Pinpoint the cell where the given text exists, returning its [x, y] midpoint coordinate. 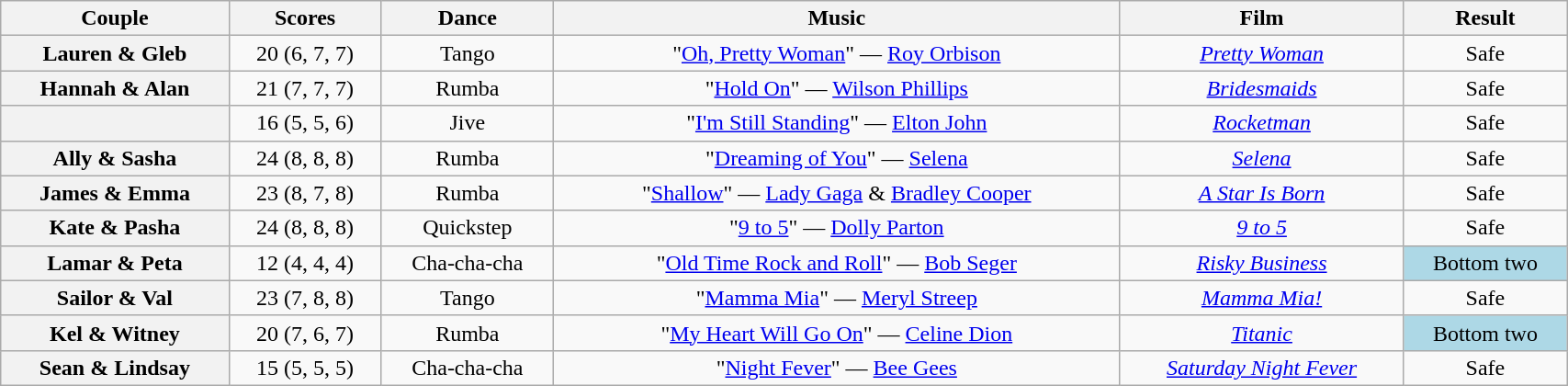
Kate & Pasha [115, 228]
20 (6, 7, 7) [305, 53]
Couple [115, 18]
23 (7, 8, 8) [305, 298]
Music [837, 18]
23 (8, 7, 8) [305, 193]
Risky Business [1262, 263]
16 (5, 5, 6) [305, 123]
James & Emma [115, 193]
12 (4, 4, 4) [305, 263]
Sailor & Val [115, 298]
Kel & Witney [115, 333]
"Dreaming of You" — Selena [837, 158]
Sean & Lindsay [115, 368]
Rocketman [1262, 123]
Selena [1262, 158]
Lauren & Gleb [115, 53]
"Shallow" — Lady Gaga & Bradley Cooper [837, 193]
Titanic [1262, 333]
"I'm Still Standing" — Elton John [837, 123]
Saturday Night Fever [1262, 368]
"Night Fever" — Bee Gees [837, 368]
"9 to 5" — Dolly Parton [837, 228]
"Oh, Pretty Woman" — Roy Orbison [837, 53]
Bridesmaids [1262, 88]
"My Heart Will Go On" — Celine Dion [837, 333]
"Hold On" — Wilson Phillips [837, 88]
21 (7, 7, 7) [305, 88]
20 (7, 6, 7) [305, 333]
Dance [468, 18]
9 to 5 [1262, 228]
A Star Is Born [1262, 193]
15 (5, 5, 5) [305, 368]
"Mamma Mia" — Meryl Streep [837, 298]
Scores [305, 18]
Lamar & Peta [115, 263]
Hannah & Alan [115, 88]
Result [1484, 18]
"Old Time Rock and Roll" — Bob Seger [837, 263]
Pretty Woman [1262, 53]
Ally & Sasha [115, 158]
Quickstep [468, 228]
Mamma Mia! [1262, 298]
Film [1262, 18]
Jive [468, 123]
